Detect which cell encompasses the target text, then output its (x, y) center coordinate. 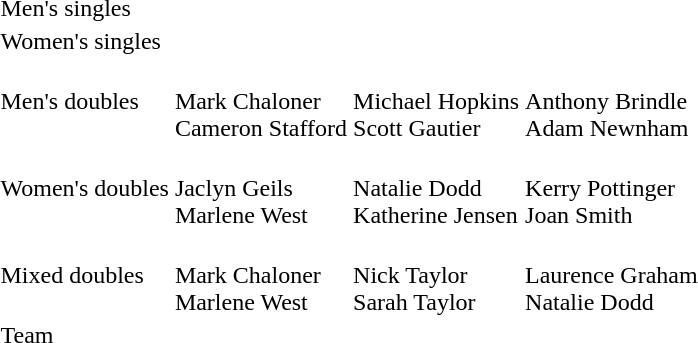
Jaclyn GeilsMarlene West (260, 188)
Michael HopkinsScott Gautier (436, 101)
Mark ChalonerMarlene West (260, 275)
Natalie DoddKatherine Jensen (436, 188)
Mark ChalonerCameron Stafford (260, 101)
Nick TaylorSarah Taylor (436, 275)
